Return (x, y) of the center of cell containing provided text 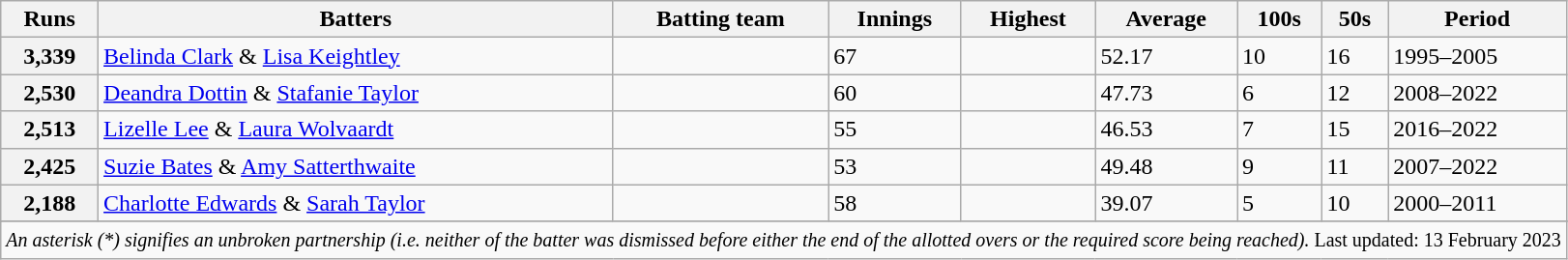
16 (1355, 56)
67 (895, 56)
3,339 (50, 56)
2,513 (50, 130)
12 (1355, 93)
Belinda Clark & Lisa Keightley (356, 56)
6 (1280, 93)
Period (1477, 19)
Batters (356, 19)
50s (1355, 19)
2008–2022 (1477, 93)
2016–2022 (1477, 130)
55 (895, 130)
Innings (895, 19)
58 (895, 203)
Runs (50, 19)
46.53 (1166, 130)
100s (1280, 19)
Charlotte Edwards & Sarah Taylor (356, 203)
53 (895, 166)
47.73 (1166, 93)
2,530 (50, 93)
Suzie Bates & Amy Satterthwaite (356, 166)
52.17 (1166, 56)
49.48 (1166, 166)
11 (1355, 166)
1995–2005 (1477, 56)
39.07 (1166, 203)
Batting team (721, 19)
7 (1280, 130)
60 (895, 93)
15 (1355, 130)
Average (1166, 19)
2000–2011 (1477, 203)
5 (1280, 203)
2007–2022 (1477, 166)
Highest (1029, 19)
2,188 (50, 203)
2,425 (50, 166)
9 (1280, 166)
Deandra Dottin & Stafanie Taylor (356, 93)
Lizelle Lee & Laura Wolvaardt (356, 130)
